Locate the cell with the specified text and output its [X, Y] center coordinate. 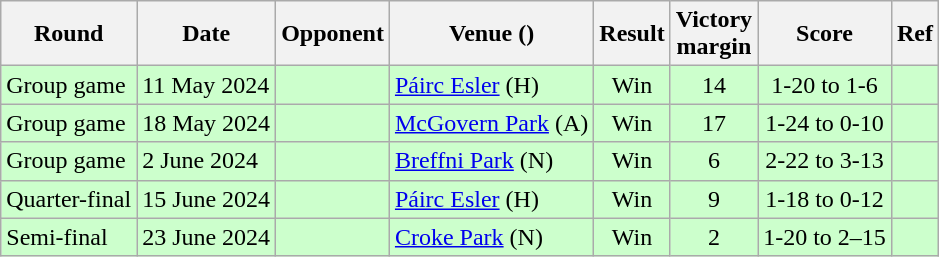
Breffni Park (N) [491, 161]
Round [69, 34]
2-22 to 3-13 [825, 161]
Semi-final [69, 237]
Date [206, 34]
Ref [914, 34]
Opponent [333, 34]
1-24 to 0-10 [825, 123]
14 [714, 85]
Victorymargin [714, 34]
11 May 2024 [206, 85]
15 June 2024 [206, 199]
6 [714, 161]
23 June 2024 [206, 237]
Venue () [491, 34]
1-20 to 2–15 [825, 237]
18 May 2024 [206, 123]
17 [714, 123]
2 June 2024 [206, 161]
2 [714, 237]
Result [632, 34]
McGovern Park (A) [491, 123]
1-20 to 1-6 [825, 85]
Croke Park (N) [491, 237]
Score [825, 34]
9 [714, 199]
1-18 to 0-12 [825, 199]
Quarter-final [69, 199]
